Locate the cell with the specified text and output its [x, y] center coordinate. 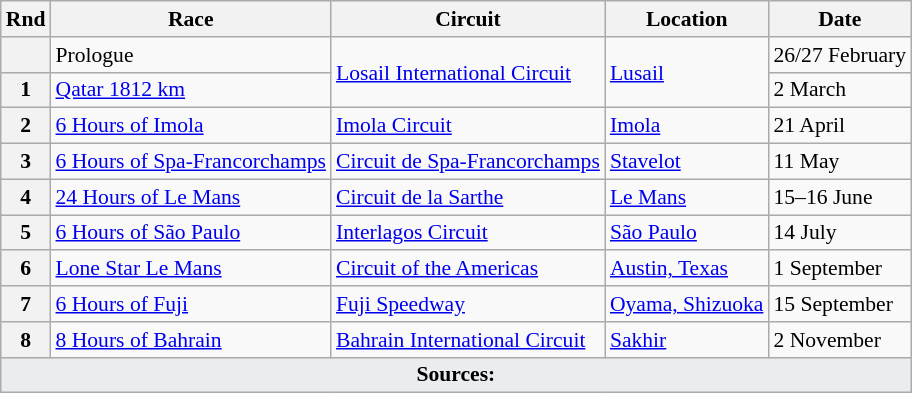
Location [687, 19]
Fuji Speedway [468, 304]
14 July [840, 233]
Lone Star Le Mans [190, 269]
Imola Circuit [468, 126]
26/27 February [840, 55]
6 Hours of Spa-Francorchamps [190, 162]
1 [26, 90]
São Paulo [687, 233]
Stavelot [687, 162]
2 March [840, 90]
8 Hours of Bahrain [190, 340]
21 April [840, 126]
Qatar 1812 km [190, 90]
Circuit of the Americas [468, 269]
Circuit de Spa-Francorchamps [468, 162]
Lusail [687, 72]
24 Hours of Le Mans [190, 197]
6 Hours of Fuji [190, 304]
6 [26, 269]
Circuit de la Sarthe [468, 197]
Le Mans [687, 197]
6 Hours of São Paulo [190, 233]
1 September [840, 269]
6 Hours of Imola [190, 126]
15–16 June [840, 197]
11 May [840, 162]
3 [26, 162]
5 [26, 233]
Date [840, 19]
Losail International Circuit [468, 72]
Prologue [190, 55]
Race [190, 19]
Circuit [468, 19]
7 [26, 304]
Sources: [456, 375]
Interlagos Circuit [468, 233]
Sakhir [687, 340]
Bahrain International Circuit [468, 340]
2 November [840, 340]
Austin, Texas [687, 269]
Rnd [26, 19]
Imola [687, 126]
15 September [840, 304]
Oyama, Shizuoka [687, 304]
2 [26, 126]
4 [26, 197]
8 [26, 340]
